Pinpoint the cell where the given text exists, returning its (x, y) midpoint coordinate. 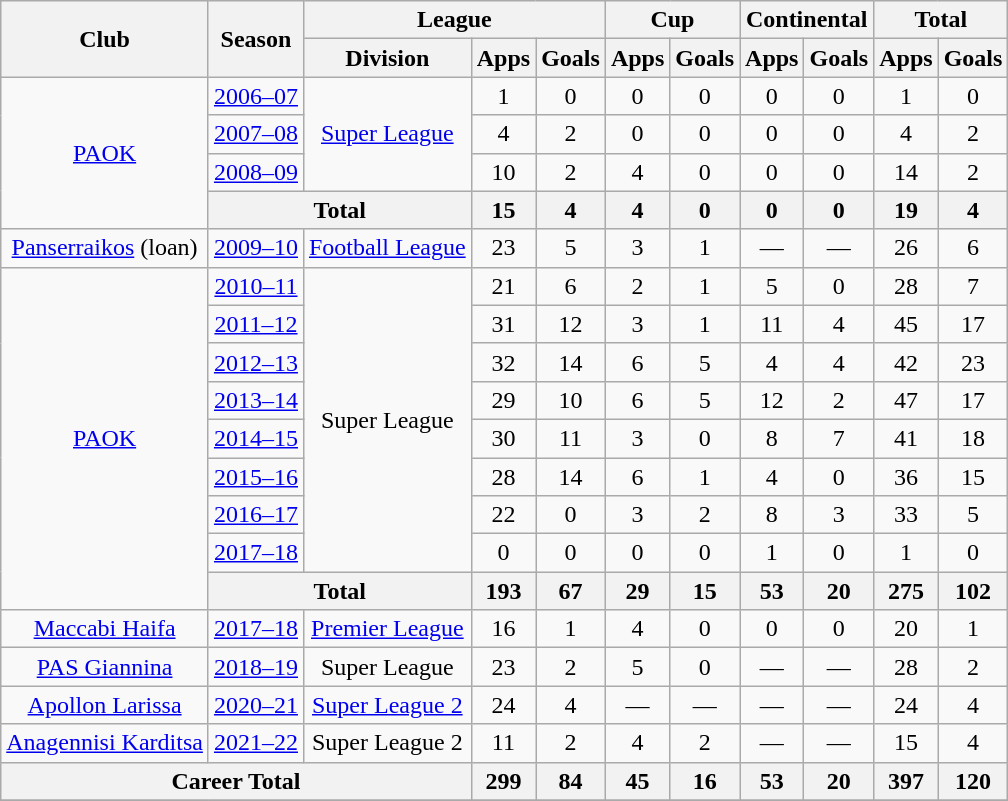
32 (503, 362)
Anagennisi Karditsa (105, 743)
102 (973, 591)
2010–11 (256, 286)
67 (571, 591)
Apollon Larissa (105, 705)
Cup (672, 20)
2014–15 (256, 438)
84 (571, 781)
Season (256, 39)
Career Total (236, 781)
2021–22 (256, 743)
22 (503, 515)
League (454, 20)
42 (906, 362)
Panserraikos (loan) (105, 248)
Continental (807, 20)
2012–13 (256, 362)
26 (906, 248)
120 (973, 781)
41 (906, 438)
Maccabi Haifa (105, 629)
31 (503, 324)
193 (503, 591)
Club (105, 39)
2020–21 (256, 705)
30 (503, 438)
PAS Giannina (105, 667)
21 (503, 286)
18 (973, 438)
2008–09 (256, 172)
2018–19 (256, 667)
2011–12 (256, 324)
275 (906, 591)
2013–14 (256, 400)
2007–08 (256, 134)
Division (387, 58)
299 (503, 781)
36 (906, 477)
47 (906, 400)
Football League (387, 248)
19 (906, 210)
33 (906, 515)
Premier League (387, 629)
2015–16 (256, 477)
2006–07 (256, 96)
397 (906, 781)
2009–10 (256, 248)
2016–17 (256, 515)
